Return the (x, y) coordinate for the center point of the cell that contains the specified text.  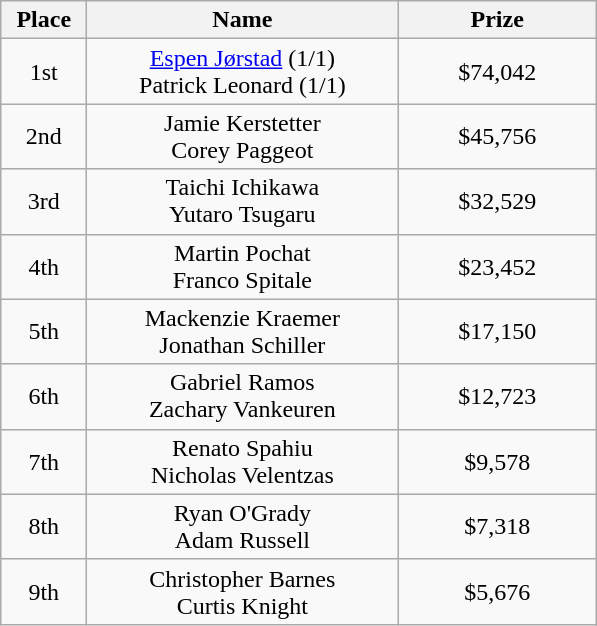
7th (44, 462)
8th (44, 526)
5th (44, 332)
$74,042 (498, 72)
$5,676 (498, 592)
Place (44, 20)
$17,150 (498, 332)
$23,452 (498, 266)
4th (44, 266)
Ryan O'Grady Adam Russell (242, 526)
2nd (44, 136)
Prize (498, 20)
6th (44, 396)
$9,578 (498, 462)
1st (44, 72)
Taichi Ichikawa Yutaro Tsugaru (242, 202)
Espen Jørstad (1/1) Patrick Leonard (1/1) (242, 72)
$32,529 (498, 202)
Name (242, 20)
Renato Spahiu Nicholas Velentzas (242, 462)
Martin Pochat Franco Spitale (242, 266)
9th (44, 592)
Gabriel Ramos Zachary Vankeuren (242, 396)
$45,756 (498, 136)
$7,318 (498, 526)
$12,723 (498, 396)
Christopher Barnes Curtis Knight (242, 592)
3rd (44, 202)
Jamie Kerstetter Corey Paggeot (242, 136)
Mackenzie Kraemer Jonathan Schiller (242, 332)
